Provide the [X, Y] coordinate of the cell's center where the given text is located.  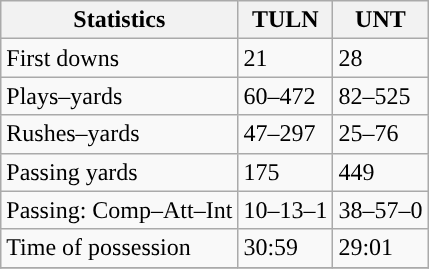
UNT [380, 20]
60–472 [286, 96]
Passing: Comp–Att–Int [120, 210]
82–525 [380, 96]
Time of possession [120, 248]
28 [380, 58]
TULN [286, 20]
First downs [120, 58]
29:01 [380, 248]
47–297 [286, 134]
175 [286, 172]
30:59 [286, 248]
Rushes–yards [120, 134]
Statistics [120, 20]
10–13–1 [286, 210]
Plays–yards [120, 96]
25–76 [380, 134]
Passing yards [120, 172]
38–57–0 [380, 210]
449 [380, 172]
21 [286, 58]
